Determine the [X, Y] coordinate at the center of the cell enclosing the given text.  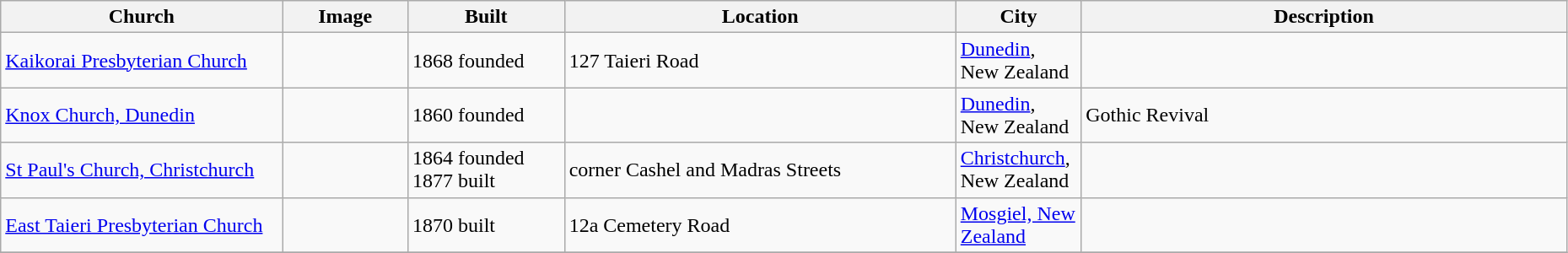
1868 founded [486, 61]
Christchurch, New Zealand [1019, 170]
Knox Church, Dunedin [142, 115]
Description [1324, 17]
Kaikorai Presbyterian Church [142, 61]
12a Cemetery Road [760, 224]
City [1019, 17]
corner Cashel and Madras Streets [760, 170]
1864 founded1877 built [486, 170]
1860 founded [486, 115]
Image [346, 17]
Mosgiel, New Zealand [1019, 224]
Gothic Revival [1324, 115]
St Paul's Church, Christchurch [142, 170]
127 Taieri Road [760, 61]
Location [760, 17]
Built [486, 17]
Church [142, 17]
1870 built [486, 224]
East Taieri Presbyterian Church [142, 224]
